Capture the cell that displays the provided text and extract its [X, Y] central coordinate. 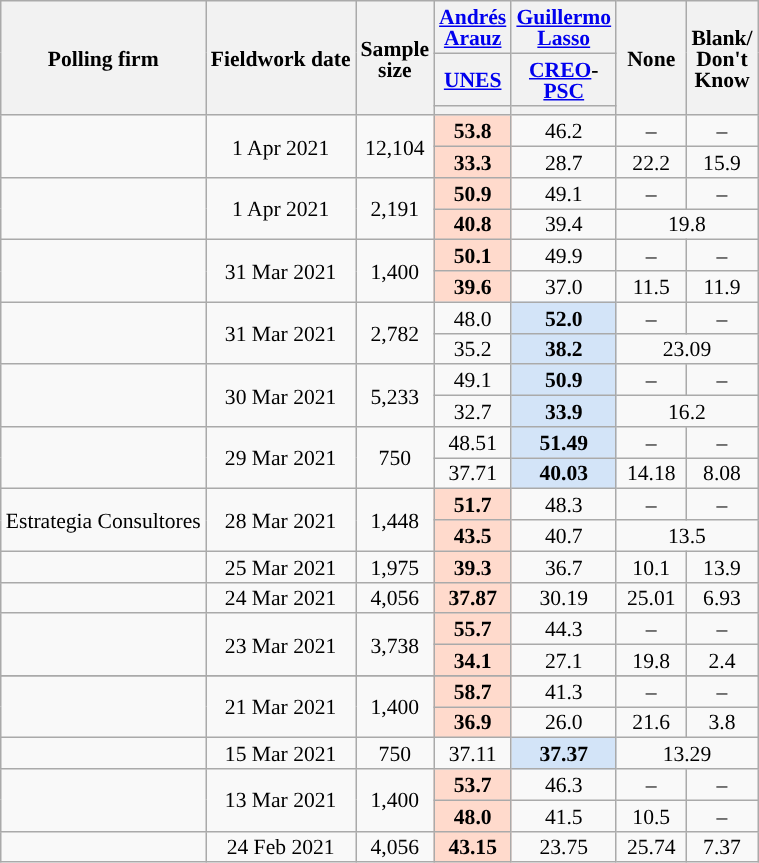
Samplesize [395, 58]
Fieldwork date [281, 58]
16.2 [686, 412]
37.87 [472, 598]
36.9 [472, 722]
8.08 [722, 474]
10.1 [651, 566]
10.5 [651, 816]
28.7 [564, 162]
30 Mar 2021 [281, 396]
23.09 [686, 348]
41.5 [564, 816]
53.8 [472, 132]
28 Mar 2021 [281, 520]
1,975 [395, 566]
13 Mar 2021 [281, 800]
25.74 [651, 846]
48.51 [472, 442]
Guillermo Lasso [564, 27]
7.37 [722, 846]
39.3 [472, 566]
11.9 [722, 286]
46.2 [564, 132]
22.2 [651, 162]
2,191 [395, 209]
15 Mar 2021 [281, 754]
38.2 [564, 348]
34.1 [472, 660]
21.6 [651, 722]
3,738 [395, 645]
55.7 [472, 630]
40.8 [472, 224]
11.5 [651, 286]
None [651, 58]
13.29 [686, 754]
25.01 [651, 598]
40.03 [564, 474]
24 Mar 2021 [281, 598]
37.0 [564, 286]
37.71 [472, 474]
51.7 [472, 504]
50.1 [472, 256]
12,104 [395, 147]
35.2 [472, 348]
32.7 [472, 412]
33.3 [472, 162]
29 Mar 2021 [281, 458]
53.7 [472, 784]
43.15 [472, 846]
27.1 [564, 660]
Estrategia Consultores [104, 520]
23 Mar 2021 [281, 645]
24 Feb 2021 [281, 846]
41.3 [564, 692]
Andrés Arauz [472, 27]
39.4 [564, 224]
46.3 [564, 784]
49.9 [564, 256]
37.11 [472, 754]
26.0 [564, 722]
2.4 [722, 660]
44.3 [564, 630]
Polling firm [104, 58]
15.9 [722, 162]
23.75 [564, 846]
Blank/Don't Know [722, 58]
6.93 [722, 598]
25 Mar 2021 [281, 566]
1,448 [395, 520]
UNES [472, 79]
37.37 [564, 754]
36.7 [564, 566]
13.5 [686, 536]
2,782 [395, 333]
CREO-PSC [564, 79]
30.19 [564, 598]
3.8 [722, 722]
48.3 [564, 504]
51.49 [564, 442]
39.6 [472, 286]
21 Mar 2021 [281, 707]
5,233 [395, 396]
52.0 [564, 318]
40.7 [564, 536]
43.5 [472, 536]
58.7 [472, 692]
33.9 [564, 412]
13.9 [722, 566]
14.18 [651, 474]
